Search for the cell housing the specified text and yield its [X, Y] center coordinate. 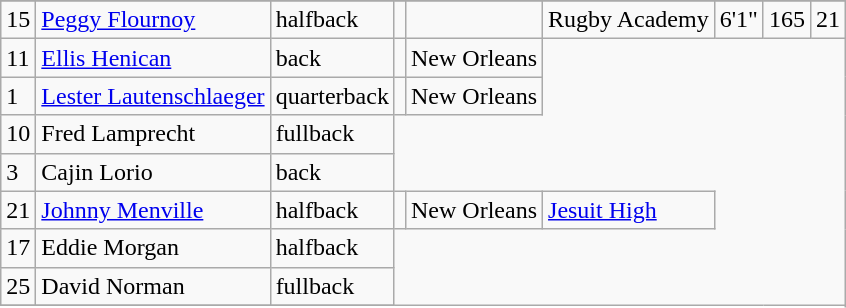
Peggy Flournoy [153, 20]
Lester Lautenschlaeger [153, 96]
1 [18, 96]
Ellis Henican [153, 58]
Cajin Lorio [153, 172]
David Norman [153, 286]
Fred Lamprecht [153, 134]
6'1" [738, 20]
10 [18, 134]
15 [18, 20]
165 [786, 20]
quarterback [332, 96]
Jesuit High [629, 210]
Johnny Menville [153, 210]
11 [18, 58]
Eddie Morgan [153, 248]
25 [18, 286]
17 [18, 248]
3 [18, 172]
Rugby Academy [629, 20]
